Identify which cell holds the provided text, then report its [x, y] central coordinate. 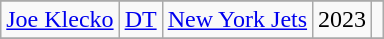
New York Jets [237, 20]
Joe Klecko [60, 20]
DT [140, 20]
2023 [342, 20]
